Return (x, y) of the center of cell containing provided text 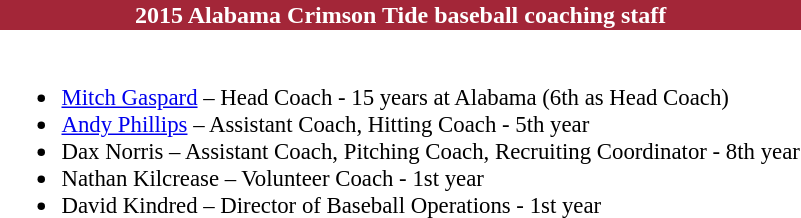
2015 Alabama Crimson Tide baseball coaching staff (400, 15)
